Scan for the cell matching the given text and deliver its (x, y) coordinate at center. 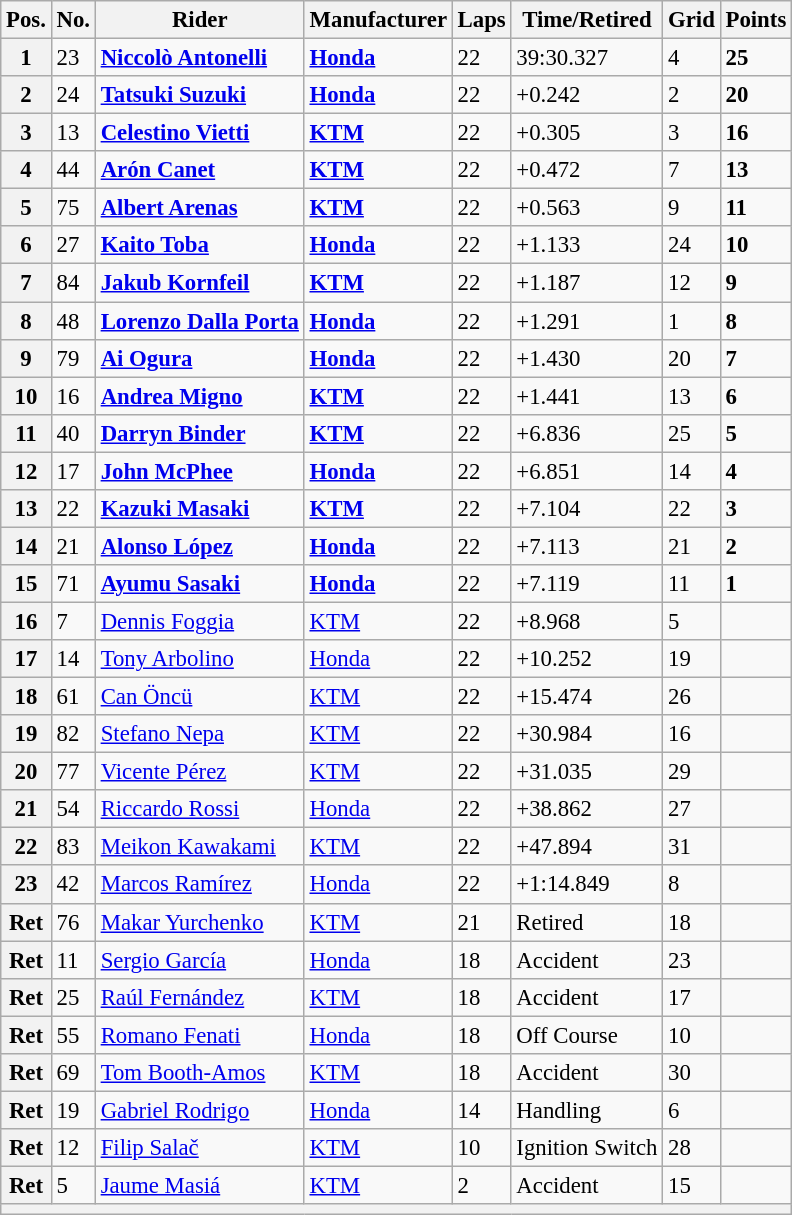
Raúl Fernández (200, 997)
Marcos Ramírez (200, 885)
+6.836 (587, 433)
Arón Canet (200, 170)
28 (692, 1148)
42 (73, 885)
+8.968 (587, 621)
Ai Ogura (200, 358)
+6.851 (587, 471)
+10.252 (587, 659)
75 (73, 208)
Makar Yurchenko (200, 922)
Romano Fenati (200, 1035)
Meikon Kawakami (200, 847)
+1.441 (587, 396)
Gabriel Rodrigo (200, 1110)
82 (73, 734)
Pos. (26, 20)
79 (73, 358)
29 (692, 772)
+1.187 (587, 283)
Rider (200, 20)
83 (73, 847)
+30.984 (587, 734)
54 (73, 809)
Off Course (587, 1035)
+38.862 (587, 809)
+0.563 (587, 208)
Albert Arenas (200, 208)
Riccardo Rossi (200, 809)
Grid (692, 20)
+0.472 (587, 170)
39:30.327 (587, 58)
+1.133 (587, 245)
69 (73, 1073)
76 (73, 922)
40 (73, 433)
+7.104 (587, 509)
30 (692, 1073)
Can Öncü (200, 697)
Time/Retired (587, 20)
Retired (587, 922)
+1:14.849 (587, 885)
Alonso López (200, 546)
Points (756, 20)
Tom Booth-Amos (200, 1073)
Stefano Nepa (200, 734)
55 (73, 1035)
Celestino Vietti (200, 133)
Manufacturer (378, 20)
Tony Arbolino (200, 659)
48 (73, 321)
+31.035 (587, 772)
Filip Salač (200, 1148)
+7.119 (587, 584)
+47.894 (587, 847)
31 (692, 847)
61 (73, 697)
Lorenzo Dalla Porta (200, 321)
71 (73, 584)
77 (73, 772)
Darryn Binder (200, 433)
Andrea Migno (200, 396)
+1.291 (587, 321)
44 (73, 170)
Ayumu Sasaki (200, 584)
Tatsuki Suzuki (200, 95)
No. (73, 20)
+0.242 (587, 95)
+7.113 (587, 546)
Sergio García (200, 960)
Laps (482, 20)
Niccolò Antonelli (200, 58)
Ignition Switch (587, 1148)
Kazuki Masaki (200, 509)
84 (73, 283)
+15.474 (587, 697)
Jakub Kornfeil (200, 283)
Kaito Toba (200, 245)
Dennis Foggia (200, 621)
Vicente Pérez (200, 772)
Handling (587, 1110)
+0.305 (587, 133)
+1.430 (587, 358)
26 (692, 697)
Jaume Masiá (200, 1185)
John McPhee (200, 471)
